Locate the cell with the specified text and output its [X, Y] center coordinate. 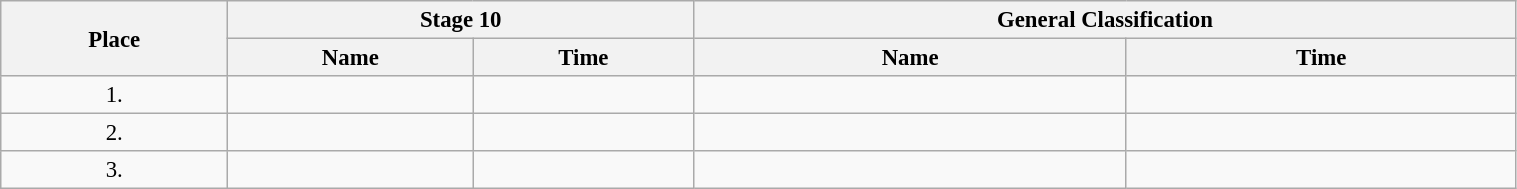
Stage 10 [461, 20]
2. [114, 133]
General Classification [1105, 20]
1. [114, 95]
3. [114, 170]
Place [114, 38]
